From the cell containing the given text, extract its center point as (X, Y) coordinate. 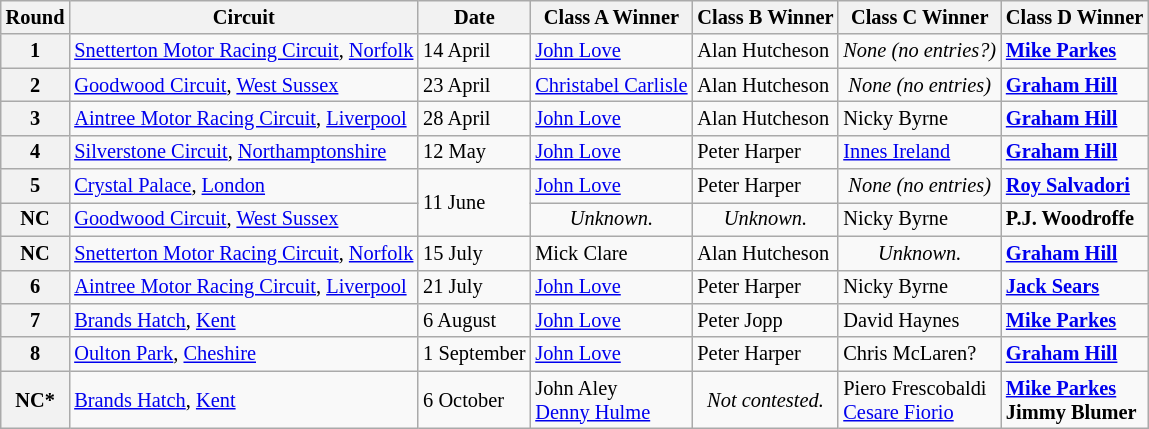
Innes Ireland (920, 152)
Silverstone Circuit, Northamptonshire (244, 152)
Not contested. (765, 400)
Class A Winner (611, 17)
Date (474, 17)
21 July (474, 287)
14 April (474, 51)
6 October (474, 400)
Peter Jopp (765, 320)
Class D Winner (1074, 17)
Oulton Park, Cheshire (244, 354)
Mick Clare (611, 253)
Crystal Palace, London (244, 186)
1 (36, 51)
Christabel Carlisle (611, 85)
NC* (36, 400)
Roy Salvadori (1074, 186)
23 April (474, 85)
5 (36, 186)
John Aley Denny Hulme (611, 400)
Mike Parkes Jimmy Blumer (1074, 400)
12 May (474, 152)
15 July (474, 253)
P.J. Woodroffe (1074, 219)
4 (36, 152)
28 April (474, 118)
7 (36, 320)
Jack Sears (1074, 287)
6 August (474, 320)
None (no entries?) (920, 51)
Class B Winner (765, 17)
David Haynes (920, 320)
2 (36, 85)
Round (36, 17)
1 September (474, 354)
8 (36, 354)
Circuit (244, 17)
3 (36, 118)
Chris McLaren? (920, 354)
11 June (474, 202)
6 (36, 287)
Class C Winner (920, 17)
Piero Frescobaldi Cesare Fiorio (920, 400)
